Pinpoint the cell where the given text exists, returning its [x, y] midpoint coordinate. 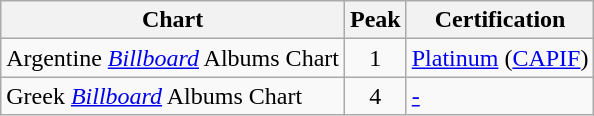
Certification [500, 20]
4 [375, 96]
1 [375, 58]
Greek Billboard Albums Chart [173, 96]
Chart [173, 20]
Argentine Billboard Albums Chart [173, 58]
Peak [375, 20]
Platinum (CAPIF) [500, 58]
- [500, 96]
